Return (x, y) of the center of cell containing provided text 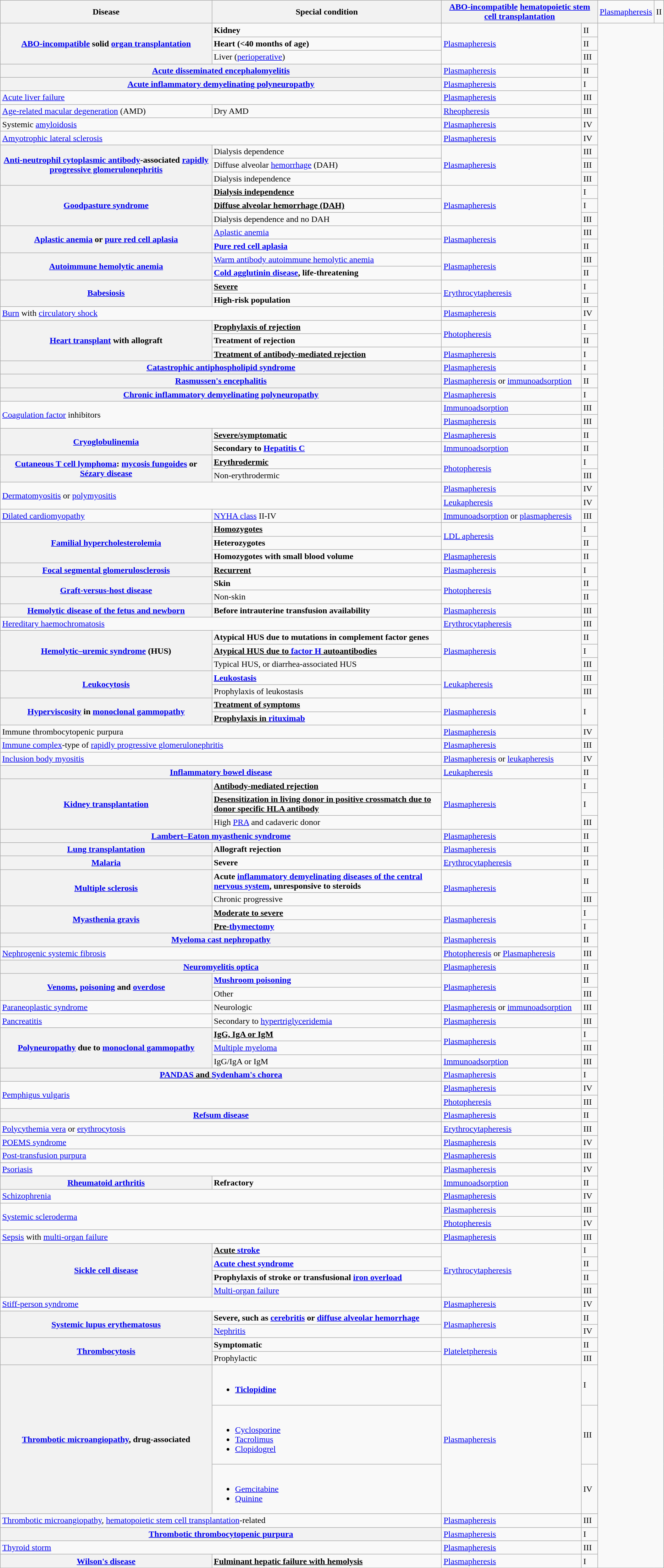
Pancreatitis (106, 1021)
Goodpasture syndrome (106, 206)
Pemphigus vulgaris (221, 1095)
Heart transplant with allograft (106, 340)
High-risk population (327, 300)
Fulminant hepatic failure with hemolysis (327, 1561)
Thrombocytosis (106, 1351)
Hereditary haemochromatosis (221, 624)
Acute inflammatory demyelinating polyneuropathy (221, 84)
PANDAS and Sydenham's chorea (221, 1075)
Acute chest syndrome (327, 1263)
Typical HUS, or diarrhea-associated HUS (327, 664)
Before intrauterine transfusion availability (327, 610)
Multiple sclerosis (106, 888)
Treatment of rejection (327, 340)
Aplastic anemia (327, 233)
Focal segmental glomerulosclerosis (106, 570)
Prophylaxis in rituximab (327, 718)
Dialysis dependence and no DAH (327, 219)
Prophylaxis of leukostasis (327, 691)
POEMS syndrome (221, 1142)
Acute inflammatory demyelinating diseases of the central nervous system, unresponsive to steroids (327, 881)
Rheopheresis (511, 111)
Plasmapheresis or leukapheresis (511, 759)
Myasthenia gravis (106, 920)
Acute disseminated encephalomyelitis (221, 71)
LDL apheresis (511, 536)
ABO-incompatible solid organ transplantation (106, 44)
Anti-neutrophil cytoplasmic antibody-associated rapidly progressive glomerulonephritis (106, 165)
Babesiosis (106, 293)
Paraneoplastic syndrome (106, 1007)
Prophylactic (327, 1358)
Severe/symptomatic (327, 435)
Allograft rejection (327, 849)
Stiff-person syndrome (221, 1304)
Schizophrenia (221, 1196)
Venoms, poisoning and overdose (106, 987)
Treatment of symptoms (327, 705)
Rasmussen's encephalitis (221, 381)
Kidney (327, 30)
Autoimmune hemolytic anemia (106, 266)
Sickle cell disease (106, 1270)
Polycythemia vera or erythrocytosis (221, 1129)
Multiple myeloma (327, 1048)
Thyroid storm (221, 1547)
Plateletpheresis (511, 1351)
Immunoadsorption or plasmapheresis (511, 516)
Coagulation factor inhibitors (221, 415)
Psoriasis (221, 1169)
Other (327, 994)
Thrombotic microangiopathy, drug-associated (106, 1439)
Cryoglobulinemia (106, 442)
Moderate to severe (327, 913)
Neuromyelitis optica (221, 967)
Heart (<40 months of age) (327, 44)
ABO-incompatible hematopoietic stem cell transplantation (520, 12)
Atypical HUS due to mutations in complement factor genes (327, 637)
Lung transplantation (106, 849)
Prophylaxis of stroke or transfusional iron overload (327, 1277)
Severe, such as cerebritis or diffuse alveolar hemorrhage (327, 1318)
Symptomatic (327, 1345)
Secondary to hypertriglyceridemia (327, 1021)
Atypical HUS due to factor H autoantibodies (327, 651)
Refsum disease (221, 1115)
Non-skin (327, 597)
Aplastic anemia or pure red cell aplasia (106, 239)
Burn with circulatory shock (221, 313)
Rheumatoid arthritis (106, 1183)
CyclosporineTacrolimusClopidogrel (327, 1434)
Graft-versus-host disease (106, 590)
Warm antibody autoimmune hemolytic anemia (327, 260)
Mushroom poisoning (327, 980)
Immune complex-type of rapidly progressive glomerulonephritis (221, 745)
Neurologic (327, 1007)
Photopheresis or Plasmapheresis (511, 953)
Refractory (327, 1183)
Systemic scleroderma (221, 1216)
Amyotrophic lateral sclerosis (221, 138)
Inclusion body myositis (221, 759)
Catastrophic antiphospholipid syndrome (221, 367)
Wilson's disease (106, 1561)
High PRA and cadaveric donor (327, 822)
Desensitization in living donor in positive crossmatch due to donor specific HLA antibody (327, 804)
Disease (106, 12)
GemcitabineQuinine (327, 1489)
Leukostasis (327, 678)
Multi-organ failure (327, 1291)
Cutaneous T cell lymphoma: mycosis fungoides or Sézary disease (106, 469)
Hyperviscosity in monoclonal gammopathy (106, 712)
Familial hypercholesterolemia (106, 543)
Homozygotes (327, 529)
Kidney transplantation (106, 804)
Recurrent (327, 570)
Leukocytosis (106, 685)
IgG/IgA or IgM (327, 1061)
Systemic lupus erythematosus (106, 1324)
Inflammatory bowel disease (221, 772)
Cold agglutinin disease, life-threatening (327, 273)
Homozygotes with small blood volume (327, 556)
Skin (327, 583)
Acute liver failure (221, 97)
Malaria (106, 863)
Secondary to Hepatitis C (327, 448)
Immune thrombocytopenic purpura (221, 732)
Treatment of antibody-mediated rejection (327, 354)
Systemic amyloidosis (221, 124)
Hemolytic disease of the fetus and newborn (106, 610)
Post-transfusion purpura (221, 1156)
Dilated cardiomyopathy (106, 516)
Special condition (327, 12)
Chronic inflammatory demyelinating polyneuropathy (221, 395)
Nephrogenic systemic fibrosis (221, 953)
Non-erythrodermic (327, 475)
Polyneuropathy due to monoclonal gammopathy (106, 1048)
Thrombotic thrombocytopenic purpura (221, 1534)
Pre-thymectomy (327, 926)
Thrombotic microangiopathy, hematopoietic stem cell transplantation-related (221, 1520)
Chronic progressive (327, 899)
Age-related macular degeneration (AMD) (106, 111)
Pure red cell aplasia (327, 246)
Antibody-mediated rejection (327, 786)
Liver (perioperative) (327, 57)
Nephritis (327, 1331)
Acute stroke (327, 1250)
Heterozygotes (327, 543)
Myeloma cast nephropathy (221, 940)
Lambert–Eaton myasthenic syndrome (221, 836)
Dermatomyositis or polymyositis (221, 496)
Dialysis dependence (327, 151)
Sepsis with multi-organ failure (221, 1237)
Ticlopidine (327, 1385)
IgG, IgA or IgM (327, 1034)
Erythrodermic (327, 462)
Dry AMD (327, 111)
NYHA class II-IV (327, 516)
Prophylaxis of rejection (327, 327)
Hemolytic–uremic syndrome (HUS) (106, 651)
